Determine the [X, Y] coordinate at the center of the cell enclosing the given text.  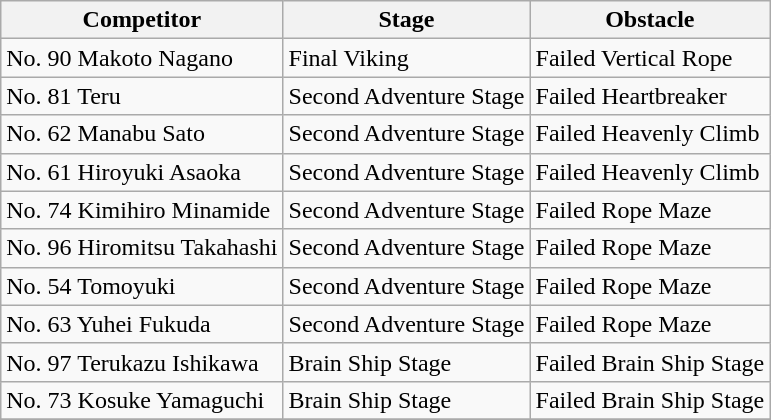
No. 96 Hiromitsu Takahashi [142, 248]
No. 97 Terukazu Ishikawa [142, 362]
Final Viking [406, 58]
No. 73 Kosuke Yamaguchi [142, 400]
No. 81 Teru [142, 96]
No. 63 Yuhei Fukuda [142, 324]
Competitor [142, 20]
Obstacle [650, 20]
Stage [406, 20]
No. 62 Manabu Sato [142, 134]
Failed Heartbreaker [650, 96]
No. 61 Hiroyuki Asaoka [142, 172]
No. 54 Tomoyuki [142, 286]
No. 74 Kimihiro Minamide [142, 210]
No. 90 Makoto Nagano [142, 58]
Failed Vertical Rope [650, 58]
